Detect which cell encompasses the target text, then output its [x, y] center coordinate. 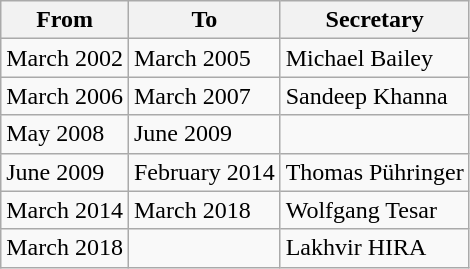
March 2005 [204, 58]
March 2007 [204, 96]
To [204, 20]
February 2014 [204, 172]
Michael Bailey [374, 58]
Thomas Pühringer [374, 172]
March 2014 [65, 210]
Wolfgang Tesar [374, 210]
May 2008 [65, 134]
March 2002 [65, 58]
Lakhvir HIRA [374, 248]
March 2006 [65, 96]
Sandeep Khanna [374, 96]
Secretary [374, 20]
From [65, 20]
